Search for the cell housing the specified text and yield its [x, y] center coordinate. 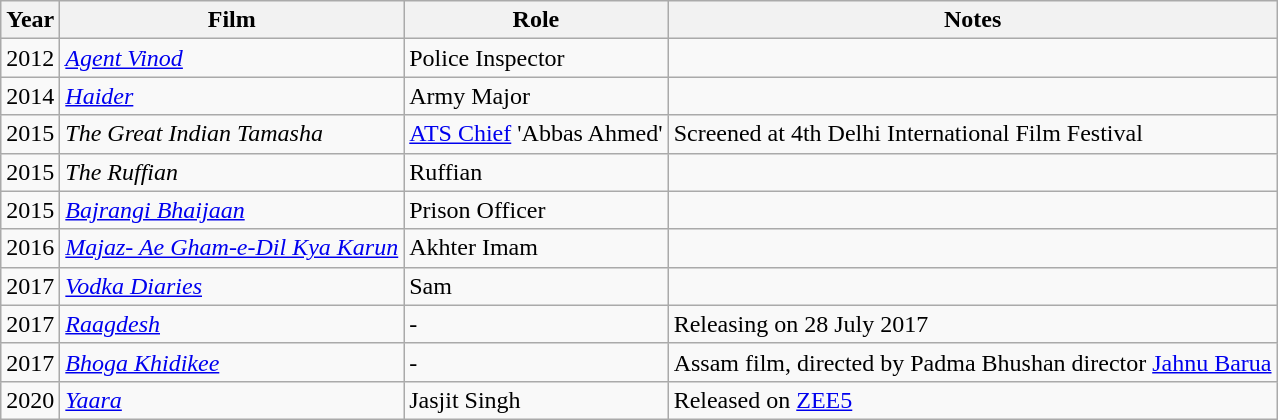
Majaz- Ae Gham-e-Dil Kya Karun [232, 248]
2016 [30, 248]
Released on ZEE5 [972, 400]
Screened at 4th Delhi International Film Festival [972, 134]
Haider [232, 96]
Akhter Imam [536, 248]
Sam [536, 286]
Bajrangi Bhaijaan [232, 210]
Role [536, 20]
Notes [972, 20]
ATS Chief 'Abbas Ahmed' [536, 134]
Jasjit Singh [536, 400]
Army Major [536, 96]
Agent Vinod [232, 58]
2020 [30, 400]
Releasing on 28 July 2017 [972, 324]
Year [30, 20]
Yaara [232, 400]
The Great Indian Tamasha [232, 134]
2012 [30, 58]
Film [232, 20]
2014 [30, 96]
Ruffian [536, 172]
Police Inspector [536, 58]
Vodka Diaries [232, 286]
The Ruffian [232, 172]
Assam film, directed by Padma Bhushan director Jahnu Barua [972, 362]
Prison Officer [536, 210]
Raagdesh [232, 324]
Bhoga Khidikee [232, 362]
